Capture the cell that displays the provided text and extract its [X, Y] central coordinate. 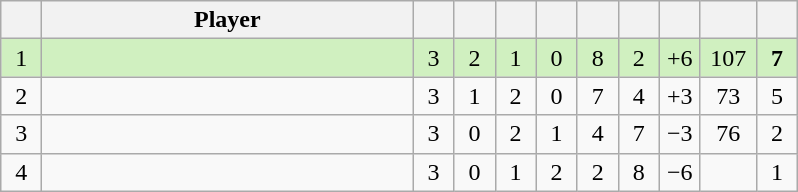
73 [728, 96]
5 [776, 96]
107 [728, 58]
Player [228, 20]
−6 [680, 172]
−3 [680, 134]
+6 [680, 58]
76 [728, 134]
+3 [680, 96]
